Return the (X, Y) coordinate for the center point of the cell that contains the specified text.  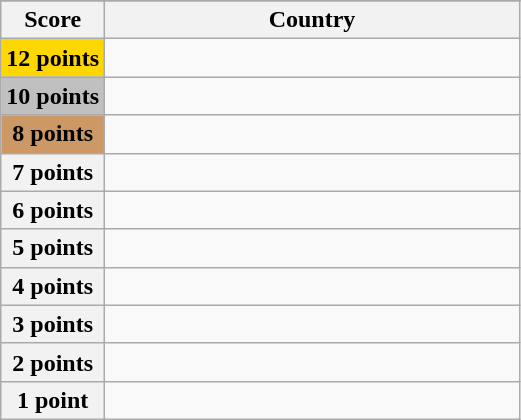
Country (312, 20)
Score (53, 20)
8 points (53, 134)
6 points (53, 210)
5 points (53, 248)
7 points (53, 172)
10 points (53, 96)
12 points (53, 58)
1 point (53, 400)
3 points (53, 324)
2 points (53, 362)
4 points (53, 286)
